Scan for the cell matching the given text and deliver its [x, y] coordinate at center. 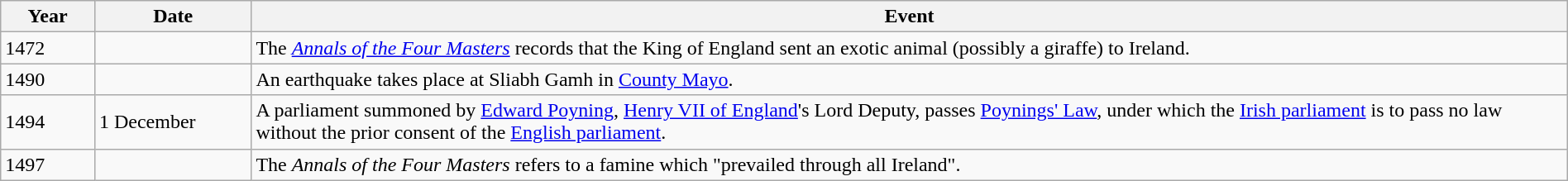
1494 [48, 122]
Date [172, 17]
1 December [172, 122]
The Annals of the Four Masters records that the King of England sent an exotic animal (possibly a giraffe) to Ireland. [910, 48]
1497 [48, 164]
An earthquake takes place at Sliabh Gamh in County Mayo. [910, 79]
1472 [48, 48]
Event [910, 17]
Year [48, 17]
1490 [48, 79]
The Annals of the Four Masters refers to a famine which "prevailed through all Ireland". [910, 164]
